Scan for the cell matching the given text and deliver its (X, Y) coordinate at center. 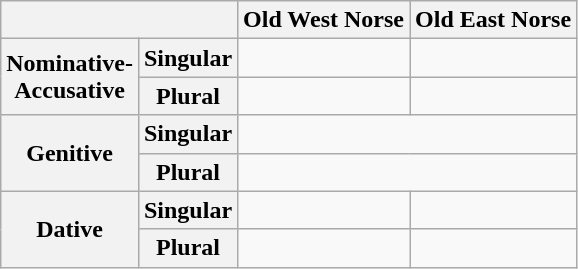
Dative (70, 229)
Old West Norse (324, 20)
Old East Norse (494, 20)
Nominative-Accusative (70, 77)
Genitive (70, 153)
